Find where the given text appears and provide that cell's center as (X, Y) coordinate. 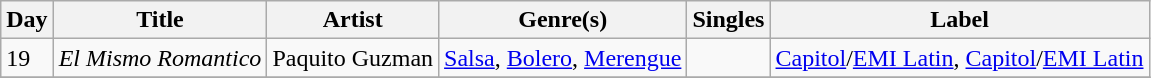
Salsa, Bolero, Merengue (563, 58)
Title (160, 20)
19 (27, 58)
Singles (728, 20)
Capitol/EMI Latin, Capitol/EMI Latin (960, 58)
Genre(s) (563, 20)
El Mismo Romantico (160, 58)
Artist (353, 20)
Day (27, 20)
Label (960, 20)
Paquito Guzman (353, 58)
